For the text-containing cell, return its midpoint in [x, y] coordinate format. 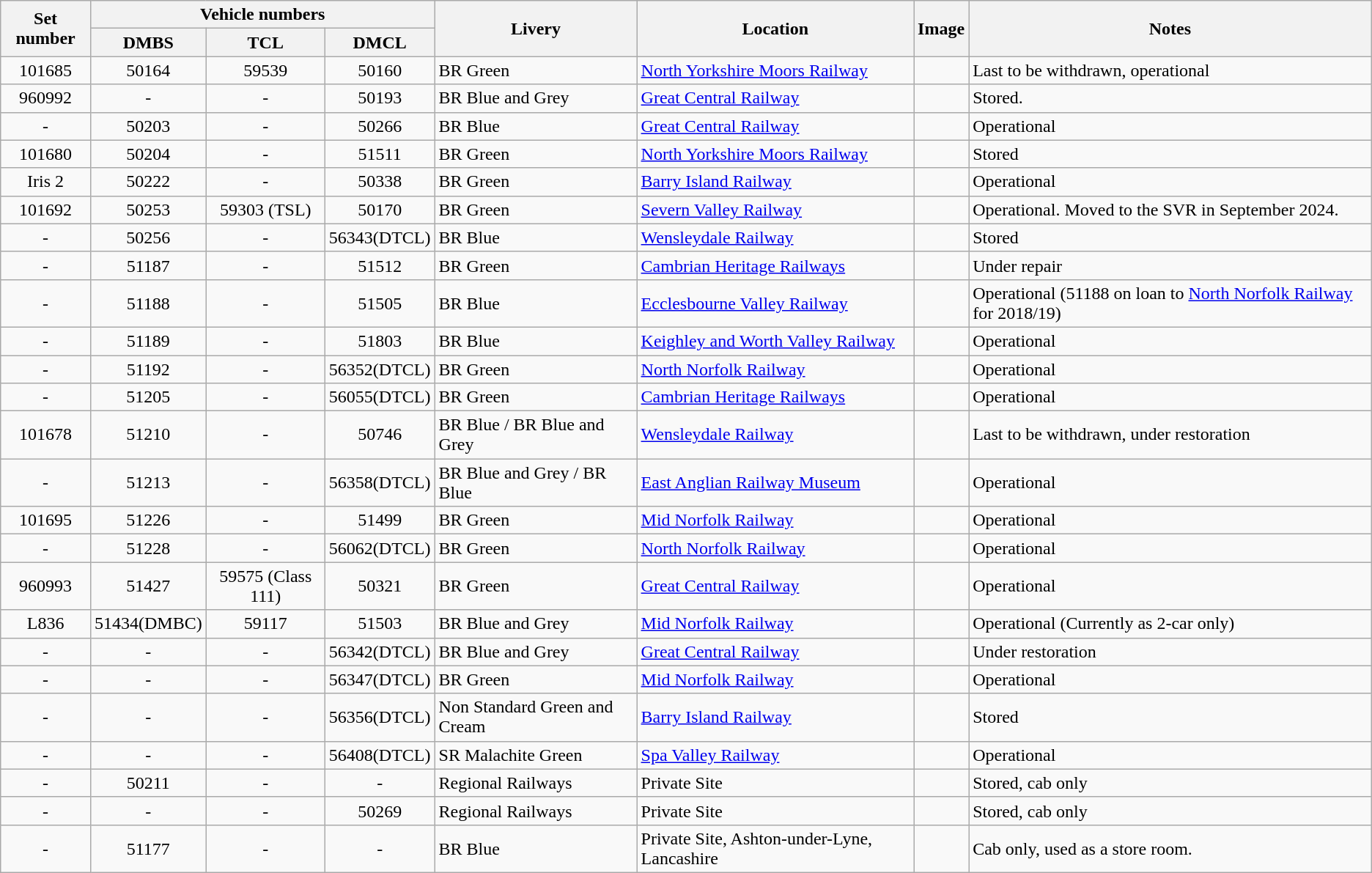
50164 [148, 70]
56055(DTCL) [380, 397]
Livery [536, 29]
Ecclesbourne Valley Railway [775, 303]
Image [941, 29]
101685 [45, 70]
East Anglian Railway Museum [775, 482]
Iris 2 [45, 182]
960993 [45, 586]
50746 [380, 435]
Cab only, used as a store room. [1170, 849]
101692 [45, 210]
50256 [148, 237]
960992 [45, 98]
51188 [148, 303]
Stored. [1170, 98]
Under restoration [1170, 652]
50222 [148, 182]
BR Blue and Grey / BR Blue [536, 482]
51213 [148, 482]
56356(DTCL) [380, 717]
59539 [265, 70]
Keighley and Worth Valley Railway [775, 341]
51512 [380, 265]
59575 (Class 111) [265, 586]
51503 [380, 624]
51803 [380, 341]
56343(DTCL) [380, 237]
Operational (Currently as 2-car only) [1170, 624]
51499 [380, 520]
Private Site, Ashton-under-Lyne, Lancashire [775, 849]
50203 [148, 126]
TCL [265, 43]
56408(DTCL) [380, 755]
50253 [148, 210]
Set number [45, 29]
50193 [380, 98]
Severn Valley Railway [775, 210]
Notes [1170, 29]
Last to be withdrawn, operational [1170, 70]
50321 [380, 586]
BR Blue / BR Blue and Grey [536, 435]
101680 [45, 154]
Under repair [1170, 265]
Last to be withdrawn, under restoration [1170, 435]
DMCL [380, 43]
50160 [380, 70]
50338 [380, 182]
51187 [148, 265]
SR Malachite Green [536, 755]
50211 [148, 783]
56352(DTCL) [380, 369]
56342(DTCL) [380, 652]
101695 [45, 520]
51434(DMBC) [148, 624]
51505 [380, 303]
51511 [380, 154]
59117 [265, 624]
51189 [148, 341]
51226 [148, 520]
51228 [148, 548]
Operational. Moved to the SVR in September 2024. [1170, 210]
51210 [148, 435]
50204 [148, 154]
50170 [380, 210]
51427 [148, 586]
Location [775, 29]
Spa Valley Railway [775, 755]
51205 [148, 397]
101678 [45, 435]
51192 [148, 369]
56358(DTCL) [380, 482]
56062(DTCL) [380, 548]
59303 (TSL) [265, 210]
Operational (51188 on loan to North Norfolk Railway for 2018/19) [1170, 303]
50269 [380, 811]
56347(DTCL) [380, 679]
L836 [45, 624]
50266 [380, 126]
Non Standard Green and Cream [536, 717]
51177 [148, 849]
Vehicle numbers [262, 15]
DMBS [148, 43]
